For the text-containing cell, return its midpoint in [X, Y] coordinate format. 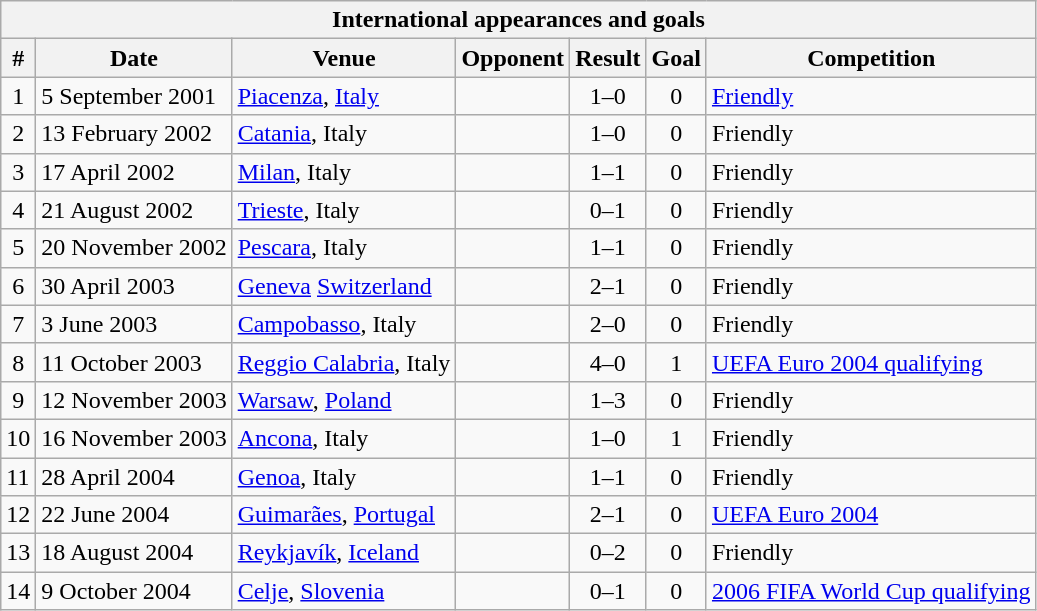
Venue [344, 58]
17 April 2002 [134, 172]
10 [18, 438]
2006 FIFA World Cup qualifying [871, 591]
Date [134, 58]
20 November 2002 [134, 248]
18 August 2004 [134, 553]
2–0 [608, 324]
5 [18, 248]
Genoa, Italy [344, 477]
6 [18, 286]
Geneva Switzerland [344, 286]
UEFA Euro 2004 [871, 515]
11 [18, 477]
22 June 2004 [134, 515]
13 [18, 553]
11 October 2003 [134, 362]
Reykjavík, Iceland [344, 553]
4–0 [608, 362]
Ancona, Italy [344, 438]
21 August 2002 [134, 210]
16 November 2003 [134, 438]
UEFA Euro 2004 qualifying [871, 362]
12 [18, 515]
0–2 [608, 553]
1–3 [608, 400]
Warsaw, Poland [344, 400]
# [18, 58]
Result [608, 58]
Guimarães, Portugal [344, 515]
3 June 2003 [134, 324]
Celje, Slovenia [344, 591]
3 [18, 172]
Pescara, Italy [344, 248]
12 November 2003 [134, 400]
Opponent [513, 58]
7 [18, 324]
Piacenza, Italy [344, 96]
4 [18, 210]
International appearances and goals [518, 20]
28 April 2004 [134, 477]
Competition [871, 58]
9 October 2004 [134, 591]
Reggio Calabria, Italy [344, 362]
Trieste, Italy [344, 210]
Catania, Italy [344, 134]
5 September 2001 [134, 96]
14 [18, 591]
Campobasso, Italy [344, 324]
Milan, Italy [344, 172]
30 April 2003 [134, 286]
8 [18, 362]
13 February 2002 [134, 134]
Goal [676, 58]
9 [18, 400]
2 [18, 134]
